Output the (x, y) coordinate of the center of the cell containing the given text.  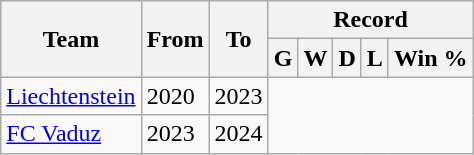
D (347, 58)
From (175, 39)
W (316, 58)
G (283, 58)
L (374, 58)
Win % (430, 58)
2024 (238, 134)
FC Vaduz (71, 134)
Record (370, 20)
Team (71, 39)
To (238, 39)
2020 (175, 96)
Liechtenstein (71, 96)
